Identify which cell holds the provided text, then report its (X, Y) central coordinate. 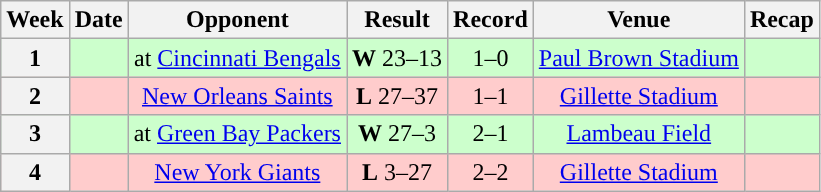
Opponent (237, 20)
2–1 (491, 134)
New York Giants (237, 172)
2 (35, 96)
Venue (638, 20)
Record (491, 20)
4 (35, 172)
W 27–3 (396, 134)
L 27–37 (396, 96)
1 (35, 58)
Paul Brown Stadium (638, 58)
New Orleans Saints (237, 96)
3 (35, 134)
W 23–13 (396, 58)
Week (35, 20)
Lambeau Field (638, 134)
Result (396, 20)
at Green Bay Packers (237, 134)
1–0 (491, 58)
at Cincinnati Bengals (237, 58)
L 3–27 (396, 172)
2–2 (491, 172)
1–1 (491, 96)
Date (98, 20)
Recap (782, 20)
